For the text-containing cell, return its midpoint in (x, y) coordinate format. 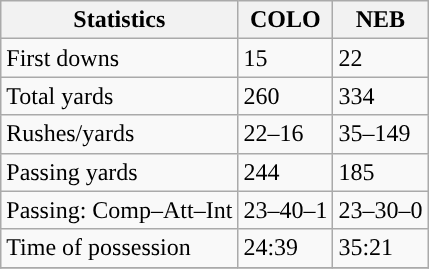
Statistics (120, 20)
24:39 (286, 248)
23–40–1 (286, 210)
260 (286, 96)
NEB (380, 20)
23–30–0 (380, 210)
22 (380, 58)
Passing: Comp–Att–Int (120, 210)
Total yards (120, 96)
334 (380, 96)
COLO (286, 20)
Time of possession (120, 248)
185 (380, 172)
First downs (120, 58)
35:21 (380, 248)
Rushes/yards (120, 134)
Passing yards (120, 172)
35–149 (380, 134)
22–16 (286, 134)
244 (286, 172)
15 (286, 58)
